From the cell containing the given text, extract its center point as [X, Y] coordinate. 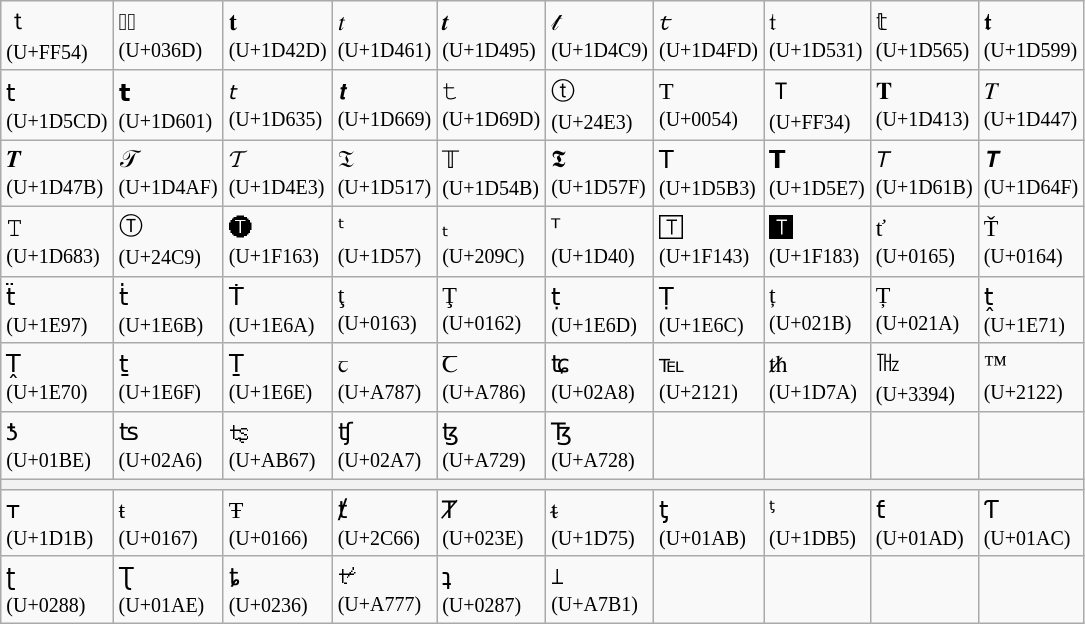
T (U+0054) [708, 105]
𝐭 (U+1D42D) [278, 36]
ƫ (U+01AB) [708, 524]
Ƭ (U+01AC) [1031, 524]
◌ͭ (U+036D) [168, 36]
Ț (U+021A) [924, 310]
Ⓣ (U+24C9) [168, 241]
ẗ (U+1E97) [57, 310]
㎔ (U+3394) [924, 378]
Ṱ (U+1E70) [57, 378]
ᴛ (U+1D1B) [57, 524]
ʇ (U+0287) [492, 590]
Ⱦ (U+023E) [492, 524]
𝓉 (U+1D4C9) [600, 36]
𝑇 (U+1D447) [1031, 105]
𝒕 (U+1D495) [492, 36]
🅣 (U+1F163) [278, 241]
ｔ (U+FF54) [57, 36]
ṯ (U+1E6F) [168, 378]
Ꜩ (U+A728) [600, 446]
ȶ (U+0236) [278, 590]
🅃 (U+1F143) [708, 241]
𝔗 (U+1D517) [384, 174]
🆃 (U+1F183) [818, 241]
ʦ (U+02A6) [168, 446]
𝐓 (U+1D413) [924, 105]
𝖳 (U+1D5B3) [708, 174]
ᵗ (U+1D57) [384, 241]
ⱦ (U+2C66) [384, 524]
Ʈ (U+01AE) [168, 590]
𝘵 (U+1D635) [278, 105]
ʨ (U+02A8) [600, 378]
𝙩 (U+1D669) [384, 105]
ꜩ (U+A729) [492, 446]
™ (U+2122) [1031, 378]
ƭ (U+01AD) [924, 524]
ᶵ (U+1DB5) [818, 524]
𝓣 (U+1D4E3) [278, 174]
ꞇ (U+A787) [384, 378]
𝕋 (U+1D54B) [492, 174]
𝑡 (U+1D461) [384, 36]
𝚃 (U+1D683) [57, 241]
ƾ (U+01BE) [57, 446]
ṭ (U+1E6D) [600, 310]
Ṫ (U+1E6A) [278, 310]
Ṭ (U+1E6C) [708, 310]
𝗍 (U+1D5CD) [57, 105]
𝖙 (U+1D599) [1031, 36]
ⓣ (U+24E3) [600, 105]
ṱ (U+1E71) [1031, 310]
Ṯ (U+1E6E) [278, 378]
𝑻 (U+1D47B) [57, 174]
ꝷ (U+A777) [384, 590]
Ｔ (U+FF34) [818, 105]
𝕥 (U+1D565) [924, 36]
ꭧ (U+AB67) [278, 446]
ŧ (U+0167) [168, 524]
ț (U+021B) [818, 310]
𝒯 (U+1D4AF) [168, 174]
ť (U+0165) [924, 241]
𝘁 (U+1D601) [168, 105]
ṫ (U+1E6B) [168, 310]
𝔱 (U+1D531) [818, 36]
ʧ (U+02A7) [384, 446]
𝗧 (U+1D5E7) [818, 174]
Ŧ (U+0166) [278, 524]
Ʇ (U+A7B1) [600, 590]
𝙏 (U+1D64F) [1031, 174]
𝚝 (U+1D69D) [492, 105]
Ꞇ (U+A786) [492, 378]
ᵵ (U+1D75) [600, 524]
ʈ (U+0288) [57, 590]
℡ (U+2121) [708, 378]
ᵺ (U+1D7A) [818, 378]
ᵀ (U+1D40) [600, 241]
𝕿 (U+1D57F) [600, 174]
Ť (U+0164) [1031, 241]
ţ (U+0163) [384, 310]
Ţ (U+0162) [492, 310]
𝓽 (U+1D4FD) [708, 36]
ₜ (U+209C) [492, 241]
𝘛 (U+1D61B) [924, 174]
